Return (x, y) of the center of cell containing provided text 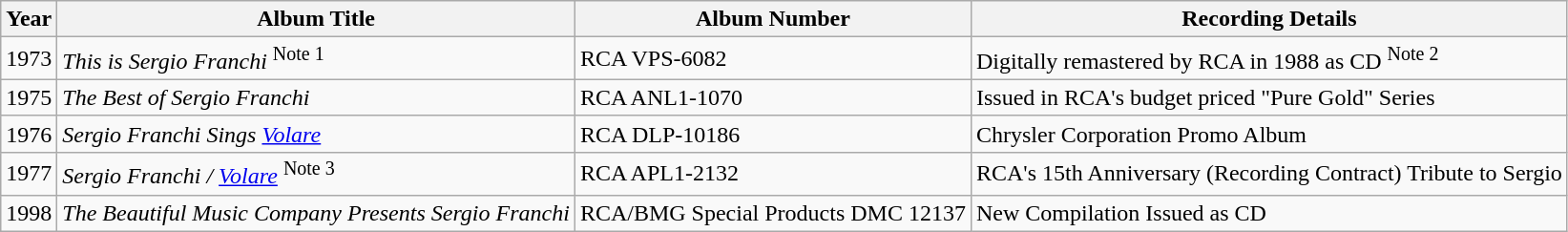
RCA DLP-10186 (773, 134)
1976 (29, 134)
RCA ANL1-1070 (773, 97)
Digitally remastered by RCA in 1988 as CD Note 2 (1269, 59)
Issued in RCA's budget priced "Pure Gold" Series (1269, 97)
Recording Details (1269, 19)
Chrysler Corporation Promo Album (1269, 134)
Sergio Franchi Sings Volare (317, 134)
1977 (29, 174)
New Compilation Issued as CD (1269, 213)
1998 (29, 213)
1973 (29, 59)
Album Title (317, 19)
The Best of Sergio Franchi (317, 97)
RCA/BMG Special Products DMC 12137 (773, 213)
Sergio Franchi / Volare Note 3 (317, 174)
Year (29, 19)
RCA VPS-6082 (773, 59)
Album Number (773, 19)
1975 (29, 97)
RCA APL1-2132 (773, 174)
This is Sergio Franchi Note 1 (317, 59)
RCA's 15th Anniversary (Recording Contract) Tribute to Sergio (1269, 174)
The Beautiful Music Company Presents Sergio Franchi (317, 213)
